Provide the [x, y] coordinate of the cell's center where the given text is located.  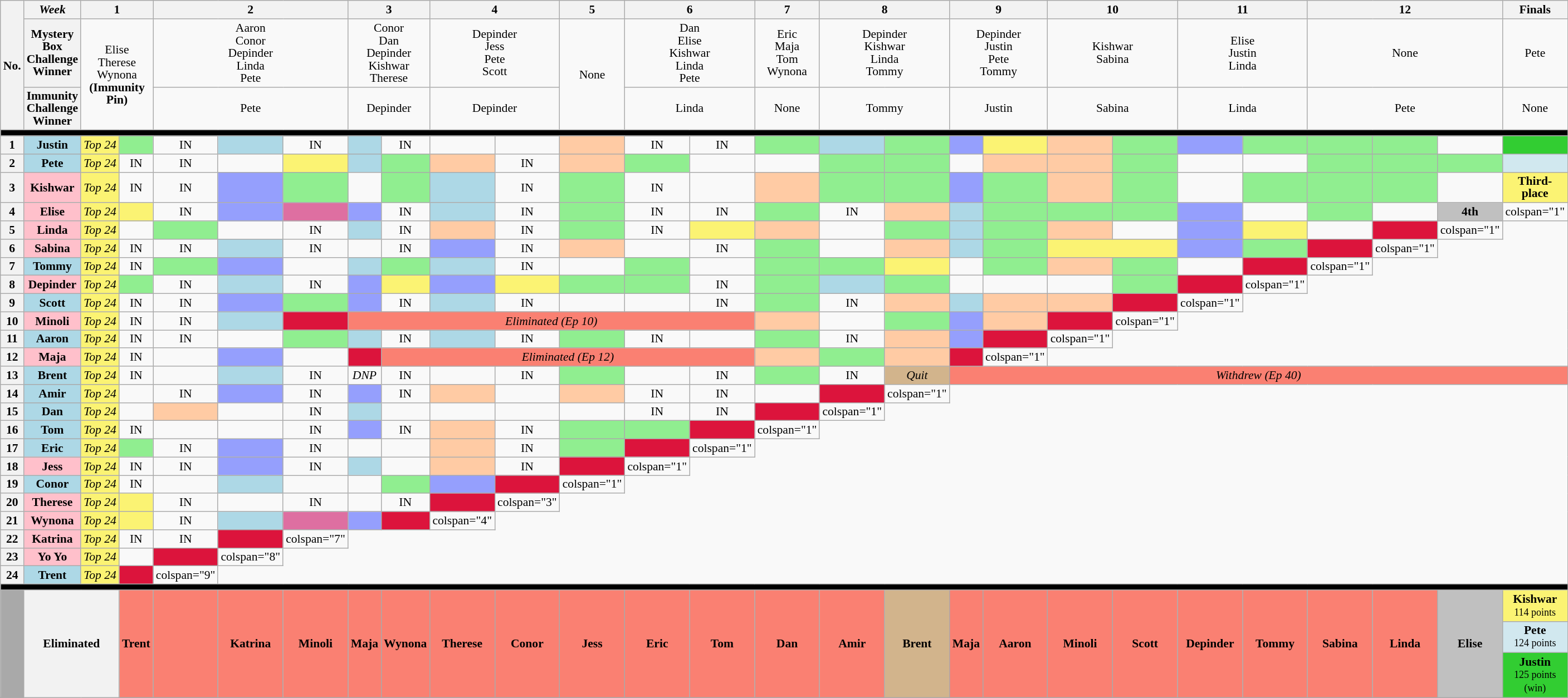
colspan="3" [527, 503]
AaronConorDepinderLindaPete [251, 53]
20 [12, 503]
No. [12, 66]
17 [12, 449]
KishwarSabina [1113, 53]
13 [12, 375]
Yo Yo [52, 557]
DNP [364, 375]
colspan="4" [462, 521]
EliseThereseWynona(Immunity Pin) [117, 75]
Quit [917, 375]
18 [12, 466]
Eliminated (Ep 10) [551, 321]
Eliminated [71, 644]
Kishwar [52, 187]
MysteryBoxChallengeWinner [52, 53]
Kishwar114 points [1535, 606]
DepinderJessPeteScott [495, 53]
21 [12, 521]
DanEliseKishwarLindaPete [690, 53]
colspan="7" [315, 539]
Finals [1535, 10]
Pete124 points [1535, 637]
15 [12, 412]
DepinderKishwarLindaTommy [885, 53]
DepinderJustinPeteTommy [999, 53]
colspan="8" [251, 557]
Eliminated (Ep 12) [568, 357]
Withdrew (Ep 40) [1259, 375]
22 [12, 539]
Justin125 points (win) [1535, 676]
4th [1471, 213]
24 [12, 576]
23 [12, 557]
EricMajaTomWynona [788, 53]
ConorDanDepinderKishwarTherese [389, 53]
colspan="9" [186, 576]
19 [12, 484]
14 [12, 394]
EliseJustinLinda [1242, 53]
ImmunityChallengeWinner [52, 109]
16 [12, 430]
Week [52, 10]
Third-place [1535, 187]
